From the cell containing the given text, extract its center point as (X, Y) coordinate. 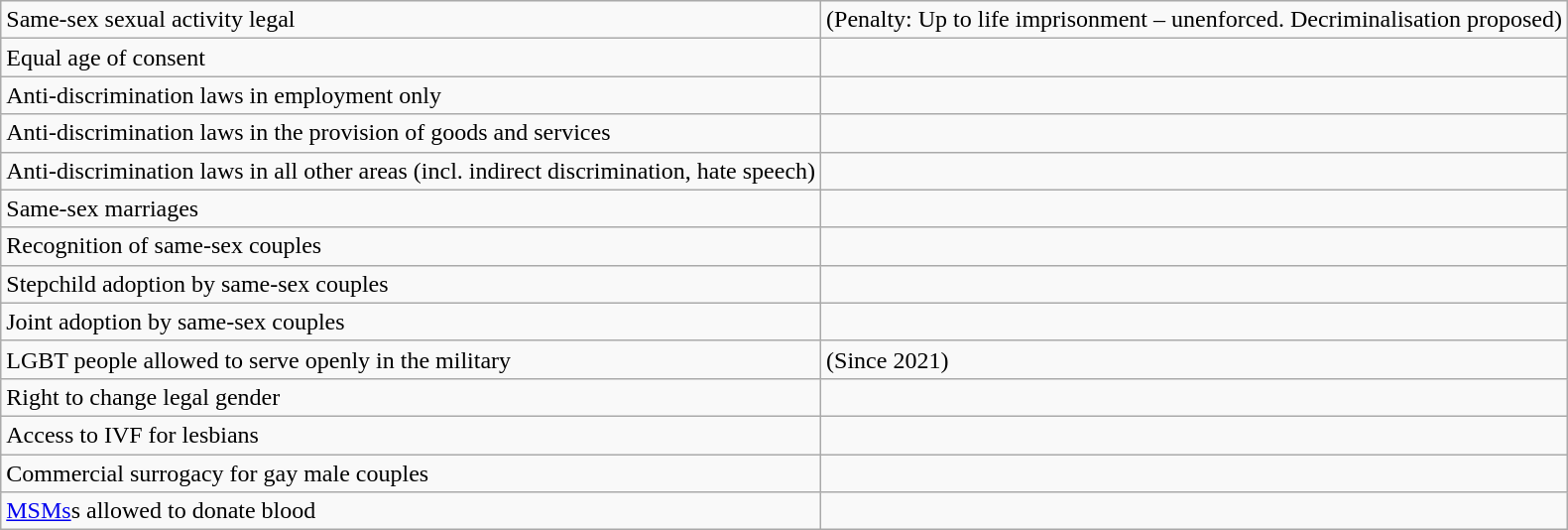
Commercial surrogacy for gay male couples (411, 473)
Right to change legal gender (411, 397)
Anti-discrimination laws in all other areas (incl. indirect discrimination, hate speech) (411, 171)
Stepchild adoption by same-sex couples (411, 284)
(Since 2021) (1194, 359)
Anti-discrimination laws in employment only (411, 95)
MSMss allowed to donate blood (411, 511)
Same-sex sexual activity legal (411, 20)
Joint adoption by same-sex couples (411, 322)
Same-sex marriages (411, 208)
Recognition of same-sex couples (411, 246)
Access to IVF for lesbians (411, 435)
Equal age of consent (411, 58)
LGBT people allowed to serve openly in the military (411, 359)
(Penalty: Up to life imprisonment – unenforced. Decriminalisation proposed) (1194, 20)
Anti-discrimination laws in the provision of goods and services (411, 133)
